Provide the [x, y] coordinate of the cell's center where the given text is located.  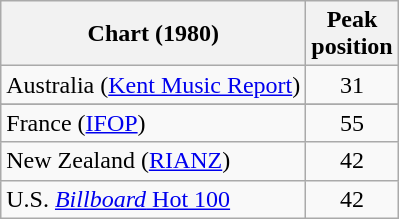
31 [352, 85]
Peakposition [352, 34]
Chart (1980) [154, 34]
55 [352, 123]
New Zealand (RIANZ) [154, 161]
U.S. Billboard Hot 100 [154, 199]
France (IFOP) [154, 123]
Australia (Kent Music Report) [154, 85]
